Detect which cell encompasses the target text, then output its (X, Y) center coordinate. 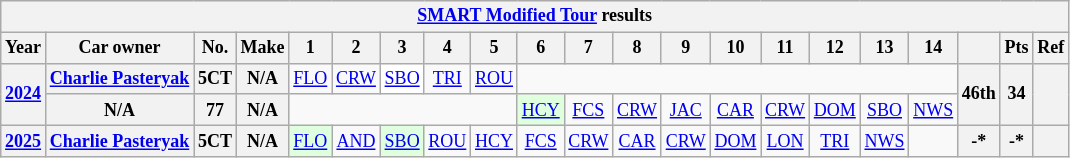
11 (786, 48)
No. (216, 48)
SMART Modified Tour results (535, 16)
7 (588, 48)
5 (494, 48)
LON (786, 140)
Ref (1051, 48)
2025 (24, 140)
4 (448, 48)
10 (736, 48)
Year (24, 48)
77 (216, 110)
6 (540, 48)
8 (638, 48)
13 (884, 48)
Car owner (119, 48)
2024 (24, 94)
34 (1016, 94)
46th (978, 94)
3 (402, 48)
1 (310, 48)
Make (262, 48)
2 (356, 48)
9 (686, 48)
14 (934, 48)
AND (356, 140)
12 (834, 48)
Pts (1016, 48)
JAC (686, 110)
